Scan for the cell matching the given text and deliver its (X, Y) coordinate at center. 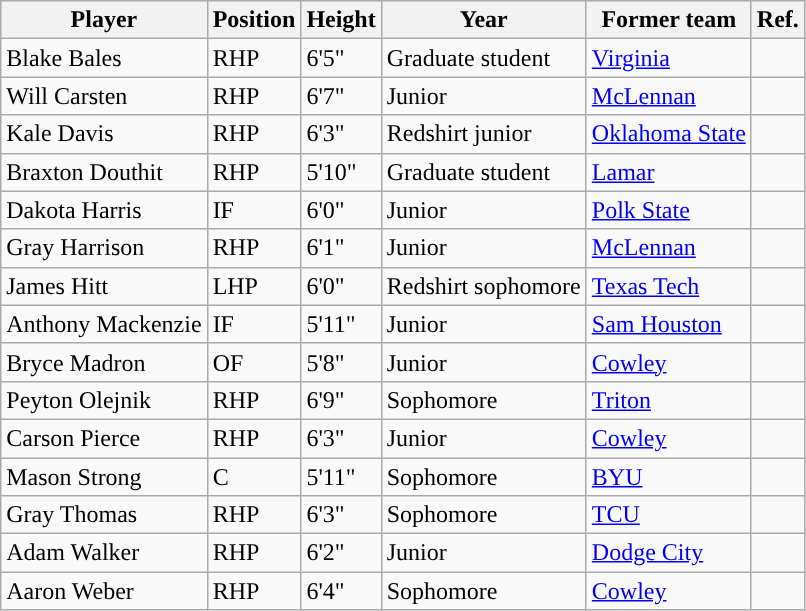
TCU (668, 515)
Polk State (668, 210)
Virginia (668, 58)
Blake Bales (104, 58)
Player (104, 20)
6'1" (341, 248)
Gray Thomas (104, 515)
Redshirt sophomore (484, 286)
Adam Walker (104, 553)
Redshirt junior (484, 134)
Position (254, 20)
Anthony Mackenzie (104, 324)
Peyton Olejnik (104, 400)
Will Carsten (104, 96)
C (254, 477)
Sam Houston (668, 324)
Mason Strong (104, 477)
LHP (254, 286)
Oklahoma State (668, 134)
Dodge City (668, 553)
Carson Pierce (104, 438)
Year (484, 20)
6'7" (341, 96)
Lamar (668, 172)
6'5" (341, 58)
Ref. (778, 20)
Triton (668, 400)
Height (341, 20)
OF (254, 362)
Aaron Weber (104, 591)
5'10" (341, 172)
Dakota Harris (104, 210)
Gray Harrison (104, 248)
Former team (668, 20)
BYU (668, 477)
James Hitt (104, 286)
5'8" (341, 362)
6'9" (341, 400)
6'2" (341, 553)
Bryce Madron (104, 362)
Texas Tech (668, 286)
6'4" (341, 591)
Braxton Douthit (104, 172)
Kale Davis (104, 134)
